Detect which cell encompasses the target text, then output its [x, y] center coordinate. 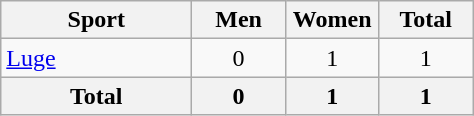
Luge [96, 58]
Sport [96, 20]
Women [332, 20]
Men [239, 20]
